Provide the (x, y) coordinate of the cell's center where the given text is located.  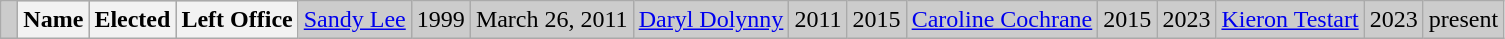
Left Office (237, 20)
present (1463, 20)
Elected (132, 20)
Daryl Dolynny (711, 20)
1999 (440, 20)
March 26, 2011 (552, 20)
Kieron Testart (1290, 20)
Name (54, 20)
Sandy Lee (354, 20)
Caroline Cochrane (1002, 20)
2011 (818, 20)
